Determine the (x, y) coordinate at the center of the cell enclosing the given text.  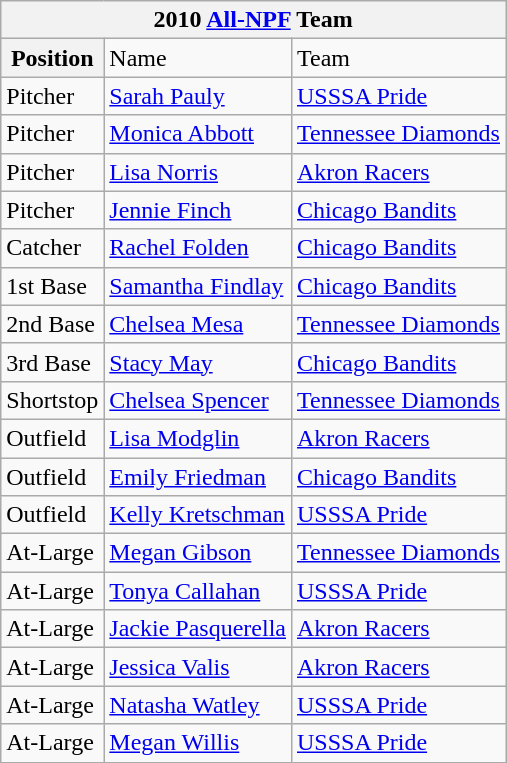
Monica Abbott (198, 134)
Megan Gibson (198, 553)
Chelsea Mesa (198, 324)
Lisa Modglin (198, 438)
Sarah Pauly (198, 96)
Shortstop (52, 400)
Jennie Finch (198, 210)
Tonya Callahan (198, 591)
Rachel Folden (198, 248)
Team (398, 58)
Stacy May (198, 362)
1st Base (52, 286)
2010 All-NPF Team (254, 20)
2nd Base (52, 324)
Jessica Valis (198, 667)
Megan Willis (198, 743)
Chelsea Spencer (198, 400)
3rd Base (52, 362)
Jackie Pasquerella (198, 629)
Samantha Findlay (198, 286)
Position (52, 58)
Natasha Watley (198, 705)
Kelly Kretschman (198, 515)
Emily Friedman (198, 477)
Lisa Norris (198, 172)
Name (198, 58)
Catcher (52, 248)
